Return the (x, y) coordinate for the center point of the cell that contains the specified text.  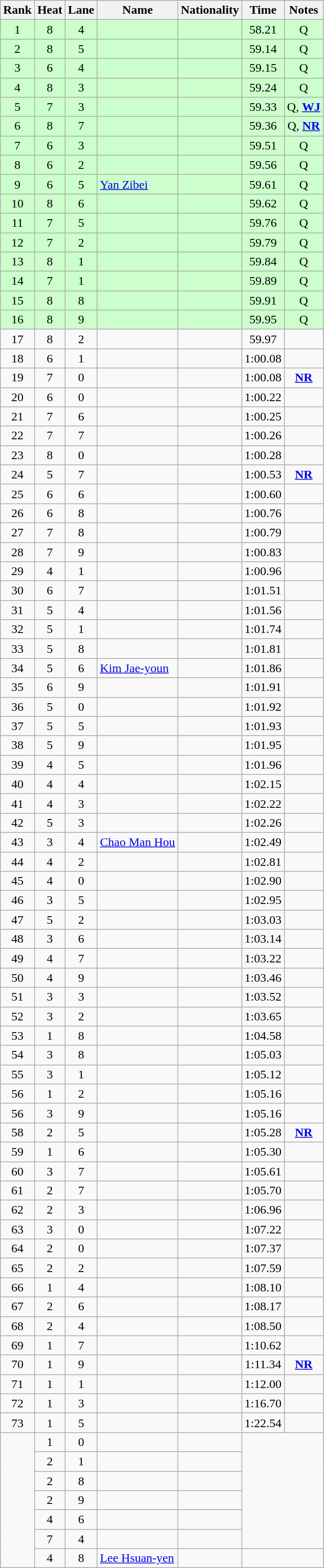
49 (17, 958)
10 (17, 203)
1:01.95 (263, 745)
25 (17, 494)
1:22.54 (263, 1423)
72 (17, 1403)
1:00.22 (263, 397)
47 (17, 920)
18 (17, 358)
1:01.96 (263, 765)
1:02.15 (263, 784)
54 (17, 1055)
50 (17, 978)
32 (17, 629)
59.56 (263, 165)
1:01.51 (263, 591)
1:05.12 (263, 1074)
Kim Jae-youn (137, 668)
Q, WJ (304, 107)
1:01.92 (263, 707)
38 (17, 745)
Notes (304, 10)
36 (17, 707)
1:03.03 (263, 920)
44 (17, 862)
1:01.56 (263, 610)
61 (17, 1191)
Nationality (210, 10)
48 (17, 939)
63 (17, 1229)
1:00.25 (263, 416)
1:01.91 (263, 687)
59.15 (263, 68)
1:05.28 (263, 1132)
11 (17, 223)
1:01.93 (263, 726)
Lane (81, 10)
41 (17, 803)
1:00.76 (263, 513)
37 (17, 726)
Q, NR (304, 126)
Lee Hsuan-yen (137, 1558)
35 (17, 687)
27 (17, 532)
26 (17, 513)
59.91 (263, 300)
1:05.30 (263, 1152)
22 (17, 436)
59.95 (263, 320)
30 (17, 591)
1:10.62 (263, 1345)
1:05.03 (263, 1055)
62 (17, 1210)
Time (263, 10)
33 (17, 649)
15 (17, 300)
39 (17, 765)
1:00.79 (263, 532)
17 (17, 339)
59.79 (263, 243)
45 (17, 881)
64 (17, 1249)
46 (17, 900)
13 (17, 262)
59.24 (263, 87)
1:02.81 (263, 862)
1:03.46 (263, 978)
59.84 (263, 262)
1:00.96 (263, 571)
42 (17, 823)
70 (17, 1365)
14 (17, 281)
59.97 (263, 339)
59 (17, 1152)
1:00.28 (263, 455)
71 (17, 1384)
59.76 (263, 223)
1:01.74 (263, 629)
1:11.34 (263, 1365)
34 (17, 668)
1:05.61 (263, 1171)
Yan Zibei (137, 184)
20 (17, 397)
1:00.60 (263, 494)
1:16.70 (263, 1403)
1:01.86 (263, 668)
1:03.14 (263, 939)
1:03.22 (263, 958)
69 (17, 1345)
29 (17, 571)
1:01.81 (263, 649)
58 (17, 1132)
40 (17, 784)
1:04.58 (263, 1036)
16 (17, 320)
1:07.22 (263, 1229)
31 (17, 610)
1:00.26 (263, 436)
Rank (17, 10)
21 (17, 416)
1:02.95 (263, 900)
59.14 (263, 49)
1:07.37 (263, 1249)
Name (137, 10)
59.89 (263, 281)
24 (17, 474)
12 (17, 243)
Chao Man Hou (137, 842)
1:03.52 (263, 997)
1:00.53 (263, 474)
53 (17, 1036)
1:02.26 (263, 823)
1:07.59 (263, 1268)
73 (17, 1423)
65 (17, 1268)
1:02.22 (263, 803)
59.62 (263, 203)
60 (17, 1171)
59.61 (263, 184)
66 (17, 1287)
58.21 (263, 29)
1:05.70 (263, 1191)
Heat (50, 10)
68 (17, 1326)
67 (17, 1307)
59.33 (263, 107)
59.51 (263, 145)
1:02.90 (263, 881)
43 (17, 842)
1:00.83 (263, 552)
1:08.50 (263, 1326)
23 (17, 455)
1:12.00 (263, 1384)
28 (17, 552)
1:08.17 (263, 1307)
55 (17, 1074)
52 (17, 1016)
1:06.96 (263, 1210)
19 (17, 378)
51 (17, 997)
1:03.65 (263, 1016)
1:02.49 (263, 842)
59.36 (263, 126)
1:08.10 (263, 1287)
